Identify which cell holds the provided text, then report its [X, Y] central coordinate. 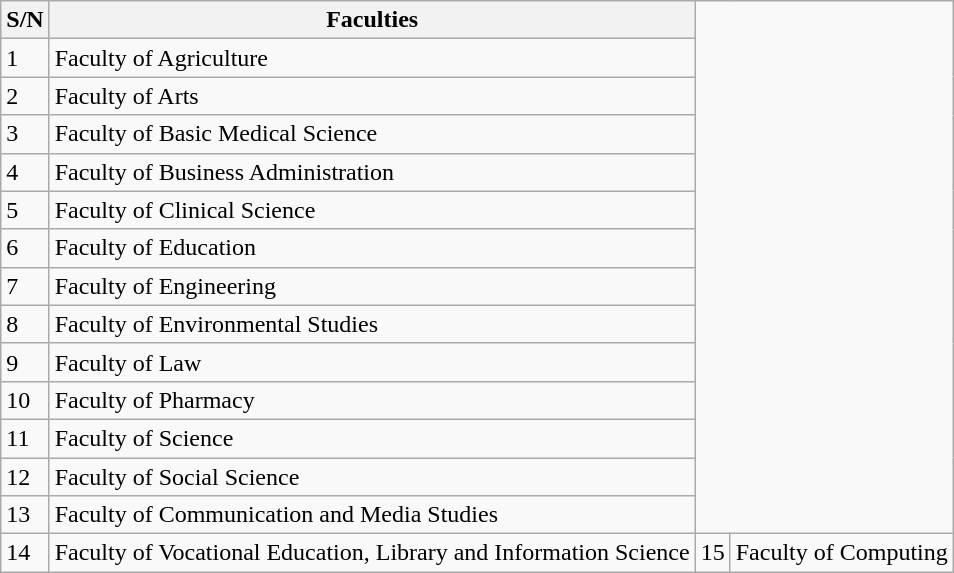
8 [25, 324]
Faculty of Law [372, 362]
10 [25, 400]
Faculty of Arts [372, 96]
Faculty of Science [372, 438]
Faculty of Education [372, 248]
7 [25, 286]
Faculty of Communication and Media Studies [372, 515]
4 [25, 172]
5 [25, 210]
9 [25, 362]
Faculty of Vocational Education, Library and Information Science [372, 553]
Faculty of Social Science [372, 477]
11 [25, 438]
3 [25, 134]
Faculty of Clinical Science [372, 210]
2 [25, 96]
1 [25, 58]
Faculty of Environmental Studies [372, 324]
Faculty of Computing [842, 553]
6 [25, 248]
Faculty of Business Administration [372, 172]
S/N [25, 20]
Faculty of Basic Medical Science [372, 134]
15 [712, 553]
Faculty of Engineering [372, 286]
Faculties [372, 20]
Faculty of Pharmacy [372, 400]
13 [25, 515]
12 [25, 477]
14 [25, 553]
Faculty of Agriculture [372, 58]
